Capture the cell that displays the provided text and extract its [X, Y] central coordinate. 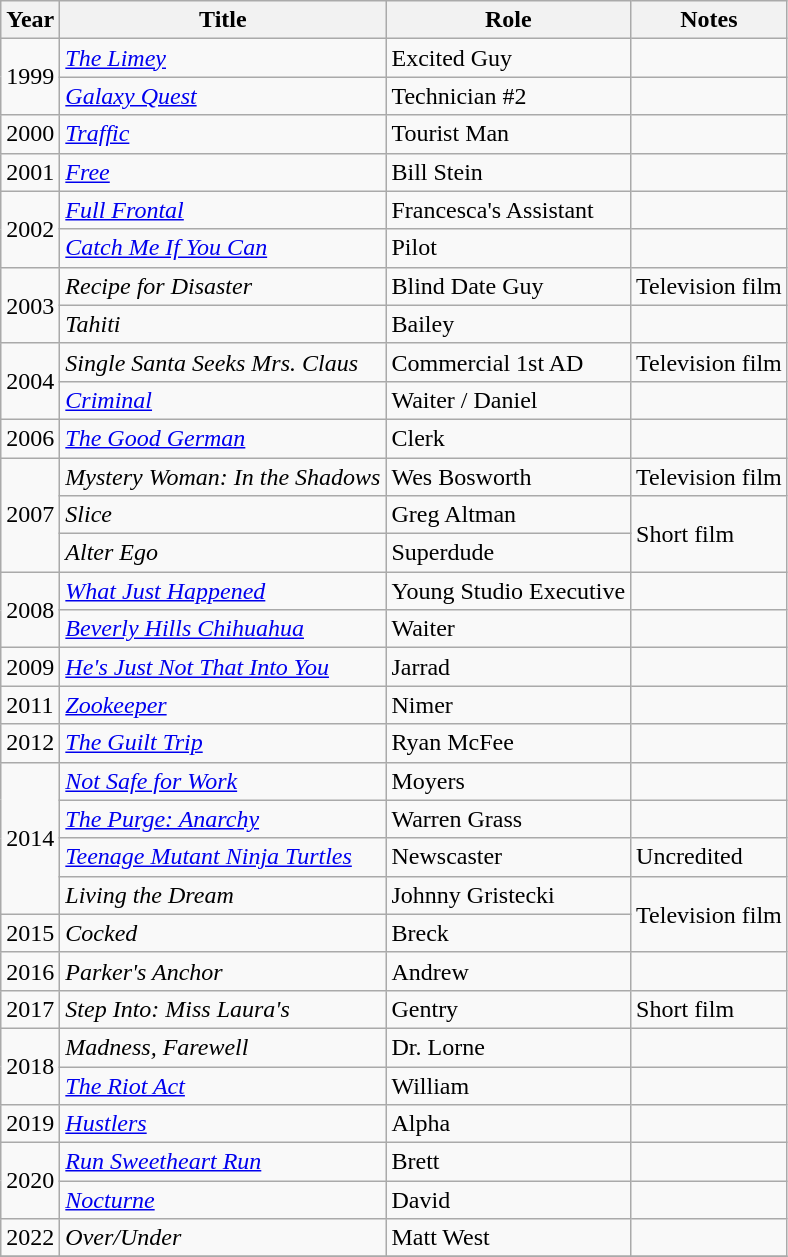
Teenage Mutant Ninja Turtles [223, 857]
2006 [30, 438]
2008 [30, 610]
Tourist Man [508, 134]
Criminal [223, 400]
2012 [30, 743]
Brett [508, 1162]
1999 [30, 77]
2001 [30, 172]
Galaxy Quest [223, 96]
The Good German [223, 438]
The Guilt Trip [223, 743]
The Limey [223, 58]
2002 [30, 229]
2020 [30, 1181]
Alter Ego [223, 553]
2003 [30, 305]
Clerk [508, 438]
The Riot Act [223, 1085]
2018 [30, 1066]
2011 [30, 705]
Slice [223, 515]
Uncredited [710, 857]
Blind Date Guy [508, 286]
Catch Me If You Can [223, 248]
2004 [30, 381]
2022 [30, 1238]
Title [223, 20]
Bill Stein [508, 172]
Nimer [508, 705]
Matt West [508, 1238]
Full Frontal [223, 210]
Bailey [508, 324]
Jarrad [508, 667]
Mystery Woman: In the Shadows [223, 477]
Alpha [508, 1124]
2015 [30, 933]
Step Into: Miss Laura's [223, 1009]
Notes [710, 20]
Single Santa Seeks Mrs. Claus [223, 362]
Commercial 1st AD [508, 362]
Young Studio Executive [508, 591]
William [508, 1085]
Recipe for Disaster [223, 286]
Nocturne [223, 1200]
2016 [30, 971]
Parker's Anchor [223, 971]
Pilot [508, 248]
Over/Under [223, 1238]
The Purge: Anarchy [223, 819]
2017 [30, 1009]
Warren Grass [508, 819]
Not Safe for Work [223, 781]
2000 [30, 134]
Cocked [223, 933]
David [508, 1200]
Breck [508, 933]
2009 [30, 667]
Tahiti [223, 324]
Zookeeper [223, 705]
Johnny Gristecki [508, 895]
Hustlers [223, 1124]
Excited Guy [508, 58]
Traffic [223, 134]
Moyers [508, 781]
Year [30, 20]
Madness, Farewell [223, 1047]
Gentry [508, 1009]
Run Sweetheart Run [223, 1162]
Francesca's Assistant [508, 210]
What Just Happened [223, 591]
Superdude [508, 553]
Free [223, 172]
Ryan McFee [508, 743]
Living the Dream [223, 895]
Waiter / Daniel [508, 400]
Newscaster [508, 857]
Waiter [508, 629]
Andrew [508, 971]
Role [508, 20]
2007 [30, 515]
Greg Altman [508, 515]
Technician #2 [508, 96]
2019 [30, 1124]
He's Just Not That Into You [223, 667]
2014 [30, 838]
Wes Bosworth [508, 477]
Beverly Hills Chihuahua [223, 629]
Dr. Lorne [508, 1047]
